Search for the cell housing the specified text and yield its [X, Y] center coordinate. 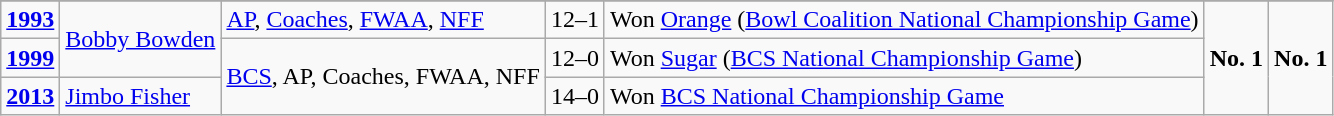
12–1 [574, 20]
Won Orange (Bowl Coalition National Championship Game) [904, 20]
1993 [30, 20]
12–0 [574, 58]
Won BCS National Championship Game [904, 96]
BCS, AP, Coaches, FWAA, NFF [383, 77]
1999 [30, 58]
AP, Coaches, FWAA, NFF [383, 20]
Bobby Bowden [140, 39]
Jimbo Fisher [140, 96]
Won Sugar (BCS National Championship Game) [904, 58]
2013 [30, 96]
14–0 [574, 96]
